Provide the (X, Y) coordinate of the cell's center where the given text is located.  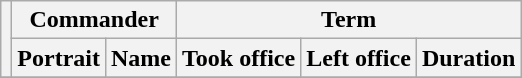
Name (140, 58)
Left office (359, 58)
Commander (94, 20)
Portrait (59, 58)
Took office (239, 58)
Duration (468, 58)
Term (349, 20)
